Provide the [X, Y] coordinate of the cell's center where the given text is located.  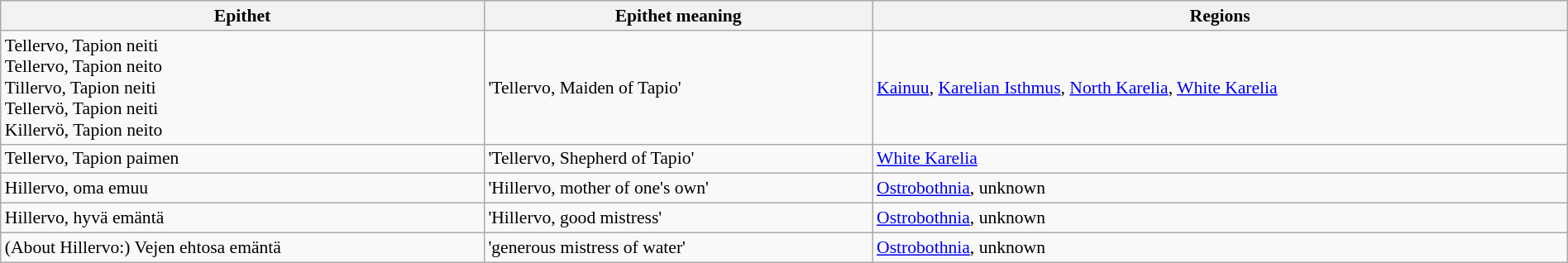
Tellervo, Tapion neitiTellervo, Tapion neitoTillervo, Tapion neitiTellervö, Tapion neitiKillervö, Tapion neito [243, 88]
(About Hillervo:) Vejen ehtosa emäntä [243, 247]
Regions [1220, 16]
Kainuu, Karelian Isthmus, North Karelia, White Karelia [1220, 88]
'Tellervo, Maiden of Tapio' [678, 88]
White Karelia [1220, 159]
Hillervo, oma emuu [243, 189]
Epithet [243, 16]
'Hillervo, good mistress' [678, 218]
Tellervo, Tapion paimen [243, 159]
'Tellervo, Shepherd of Tapio' [678, 159]
'Hillervo, mother of one's own' [678, 189]
Hillervo, hyvä emäntä [243, 218]
'generous mistress of water' [678, 247]
Epithet meaning [678, 16]
